Output the [X, Y] coordinate of the center of the cell containing the given text.  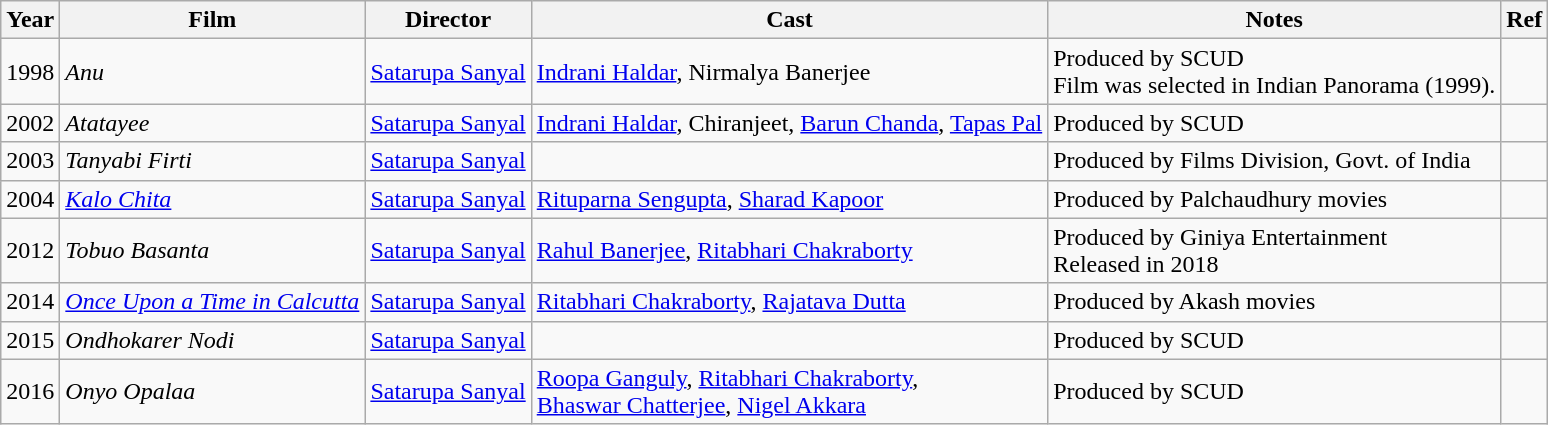
2012 [30, 250]
Produced by Giniya EntertainmentReleased in 2018 [1274, 250]
Cast [790, 20]
Indrani Haldar, Nirmalya Banerjee [790, 72]
Ritabhari Chakraborty, Rajatava Dutta [790, 302]
Produced by Films Division, Govt. of India [1274, 161]
1998 [30, 72]
2016 [30, 392]
Notes [1274, 20]
Anu [212, 72]
Ref [1524, 20]
Indrani Haldar, Chiranjeet, Barun Chanda, Tapas Pal [790, 123]
Roopa Ganguly, Ritabhari Chakraborty, Bhaswar Chatterjee, Nigel Akkara [790, 392]
2002 [30, 123]
Produced by Palchaudhury movies [1274, 199]
Onyo Opalaa [212, 392]
Director [448, 20]
Tobuo Basanta [212, 250]
Ondhokarer Nodi [212, 340]
Atatayee [212, 123]
Rituparna Sengupta, Sharad Kapoor [790, 199]
Year [30, 20]
Tanyabi Firti [212, 161]
2003 [30, 161]
2014 [30, 302]
Produced by Akash movies [1274, 302]
Kalo Chita [212, 199]
2004 [30, 199]
Once Upon a Time in Calcutta [212, 302]
Film [212, 20]
Rahul Banerjee, Ritabhari Chakraborty [790, 250]
2015 [30, 340]
Produced by SCUD Film was selected in Indian Panorama (1999). [1274, 72]
